For the text-containing cell, return its midpoint in [x, y] coordinate format. 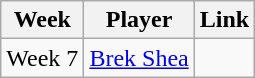
Brek Shea [139, 58]
Week 7 [42, 58]
Link [224, 20]
Player [139, 20]
Week [42, 20]
